Provide the [X, Y] coordinate of the cell's center where the given text is located.  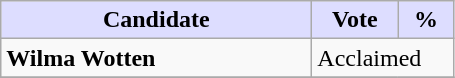
Candidate [156, 20]
Acclaimed [383, 58]
% [426, 20]
Vote [355, 20]
Wilma Wotten [156, 58]
